For the text-containing cell, return its midpoint in (x, y) coordinate format. 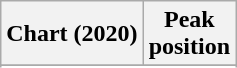
Chart (2020) (72, 34)
Peakposition (189, 34)
